Search for the cell housing the specified text and yield its (x, y) center coordinate. 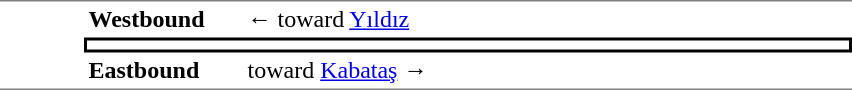
← toward Yıldız (548, 19)
Westbound (164, 19)
toward Kabataş → (548, 71)
Eastbound (164, 71)
